Locate the cell with the specified text and output its (X, Y) center coordinate. 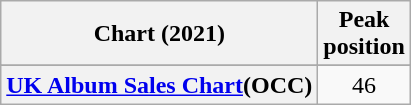
Chart (2021) (160, 34)
UK Album Sales Chart(OCC) (160, 85)
46 (364, 85)
Peakposition (364, 34)
